Capture the cell that displays the provided text and extract its (x, y) central coordinate. 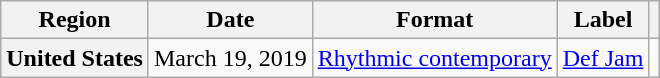
March 19, 2019 (230, 58)
United States (75, 58)
Date (230, 20)
Rhythmic contemporary (434, 58)
Format (434, 20)
Region (75, 20)
Label (603, 20)
Def Jam (603, 58)
